Locate the cell with the specified text and output its (X, Y) center coordinate. 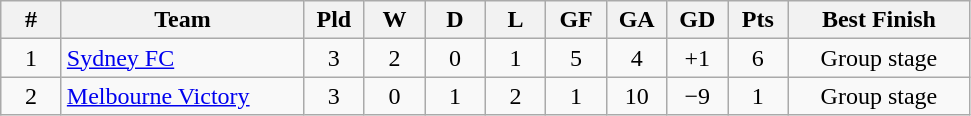
Pts (758, 20)
D (456, 20)
Team (182, 20)
10 (636, 96)
# (32, 20)
W (394, 20)
−9 (698, 96)
5 (576, 58)
Melbourne Victory (182, 96)
L (516, 20)
Sydney FC (182, 58)
Best Finish (879, 20)
Pld (334, 20)
GA (636, 20)
+1 (698, 58)
6 (758, 58)
4 (636, 58)
GD (698, 20)
GF (576, 20)
